Find where the given text appears and provide that cell's center as (X, Y) coordinate. 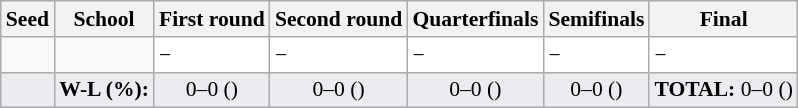
Final (723, 19)
Quarterfinals (475, 19)
Seed (28, 19)
Semifinals (596, 19)
First round (212, 19)
School (104, 19)
Second round (339, 19)
W-L (%): (104, 90)
TOTAL: 0–0 () (723, 90)
